For the text-containing cell, return its midpoint in (x, y) coordinate format. 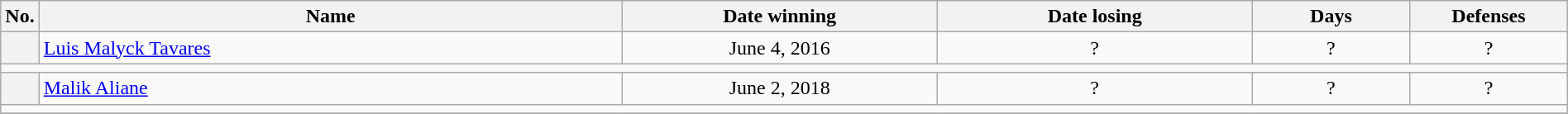
June 4, 2016 (779, 48)
Malik Aliane (331, 88)
Days (1331, 17)
Date winning (779, 17)
No. (20, 17)
Defenses (1489, 17)
Name (331, 17)
Luis Malyck Tavares (331, 48)
June 2, 2018 (779, 88)
Date losing (1095, 17)
